Extract the [x, y] coordinate from the center of the cell holding the provided text.  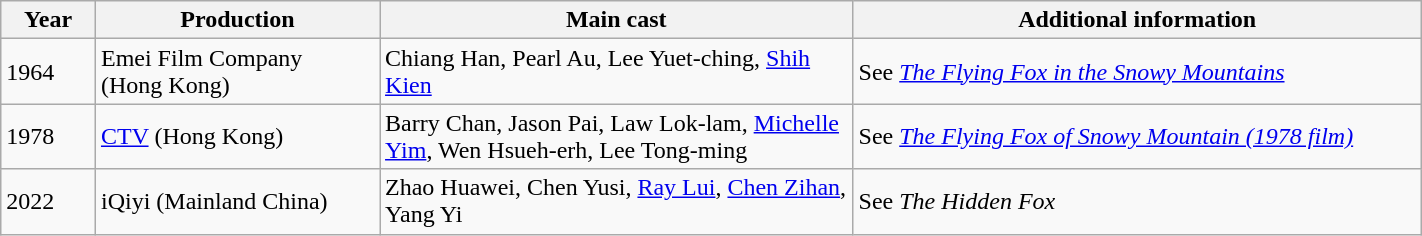
Production [237, 20]
1978 [48, 136]
Barry Chan, Jason Pai, Law Lok-lam, Michelle Yim, Wen Hsueh-erh, Lee Tong-ming [617, 136]
1964 [48, 72]
See The Flying Fox of Snowy Mountain (1978 film) [1137, 136]
iQiyi (Mainland China) [237, 202]
See The Flying Fox in the Snowy Mountains [1137, 72]
Chiang Han, Pearl Au, Lee Yuet-ching, Shih Kien [617, 72]
CTV (Hong Kong) [237, 136]
Zhao Huawei, Chen Yusi, Ray Lui, Chen Zihan, Yang Yi [617, 202]
2022 [48, 202]
Year [48, 20]
See The Hidden Fox [1137, 202]
Emei Film Company(Hong Kong) [237, 72]
Main cast [617, 20]
Additional information [1137, 20]
